Detect which cell encompasses the target text, then output its (X, Y) center coordinate. 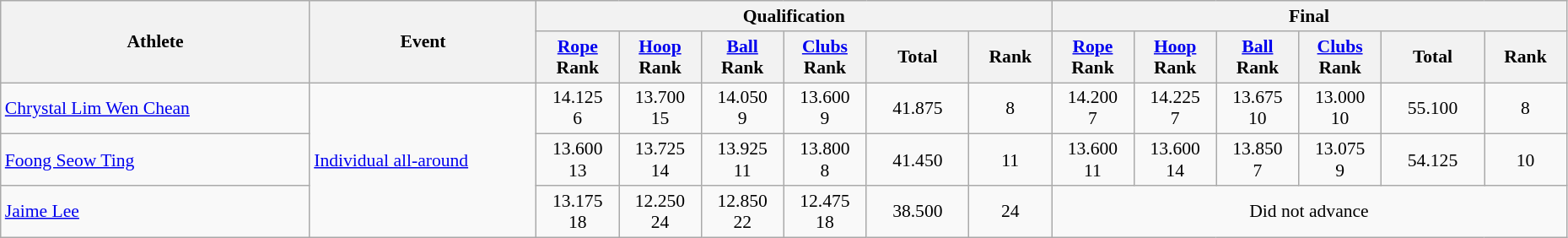
Qualification (795, 16)
13.8507 (1258, 160)
12.47518 (825, 211)
13.17518 (578, 211)
13.60014 (1175, 160)
13.6009 (825, 108)
13.8008 (825, 160)
55.100 (1432, 108)
41.875 (918, 108)
38.500 (918, 211)
13.72514 (660, 160)
14.1256 (578, 108)
41.450 (918, 160)
Athlete (155, 42)
14.2257 (1175, 108)
14.2007 (1093, 108)
Jaime Lee (155, 211)
12.25024 (660, 211)
Did not advance (1309, 211)
Final (1309, 16)
13.00010 (1340, 108)
13.60011 (1093, 160)
24 (1010, 211)
13.67510 (1258, 108)
13.70015 (660, 108)
Individual all-around (423, 160)
Event (423, 42)
13.92511 (742, 160)
13.60013 (578, 160)
54.125 (1432, 160)
14.0509 (742, 108)
11 (1010, 160)
10 (1526, 160)
13.0759 (1340, 160)
12.85022 (742, 211)
Chrystal Lim Wen Chean (155, 108)
Foong Seow Ting (155, 160)
